Return the [X, Y] coordinate for the center point of the cell that contains the specified text.  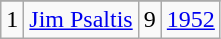
9 [150, 20]
1 [12, 20]
1952 [190, 20]
Jim Psaltis [81, 20]
